Identify which cell holds the provided text, then report its [x, y] central coordinate. 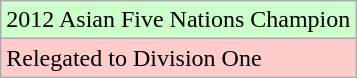
2012 Asian Five Nations Champion [178, 20]
Relegated to Division One [178, 58]
